Identify which cell holds the provided text, then report its [X, Y] central coordinate. 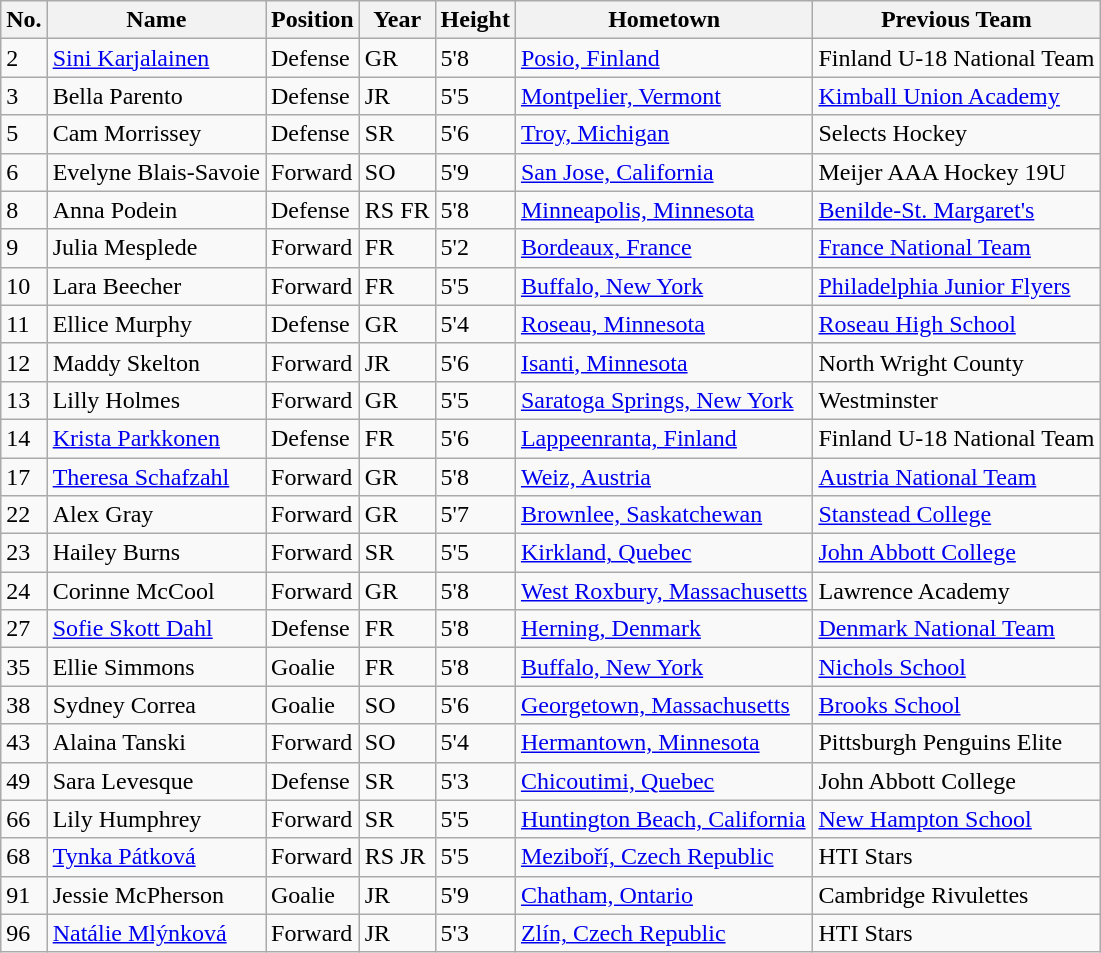
5'7 [475, 515]
Anna Podein [156, 210]
38 [24, 705]
5'2 [475, 248]
5 [24, 134]
13 [24, 400]
10 [24, 286]
Brownlee, Saskatchewan [664, 515]
Julia Mesplede [156, 248]
Georgetown, Massachusetts [664, 705]
Sara Levesque [156, 781]
Lilly Holmes [156, 400]
Alaina Tanski [156, 743]
Lara Beecher [156, 286]
Westminster [956, 400]
San Jose, California [664, 172]
Previous Team [956, 20]
Meijer AAA Hockey 19U [956, 172]
Sydney Correa [156, 705]
Lily Humphrey [156, 819]
Position [313, 20]
17 [24, 477]
11 [24, 324]
Austria National Team [956, 477]
Saratoga Springs, New York [664, 400]
43 [24, 743]
3 [24, 96]
Corinne McCool [156, 591]
Isanti, Minnesota [664, 362]
Nichols School [956, 667]
Cam Morrissey [156, 134]
Alex Gray [156, 515]
Stanstead College [956, 515]
12 [24, 362]
96 [24, 933]
Cambridge Rivulettes [956, 895]
Montpelier, Vermont [664, 96]
Year [397, 20]
Zlín, Czech Republic [664, 933]
France National Team [956, 248]
Krista Parkkonen [156, 438]
Ellice Murphy [156, 324]
Troy, Michigan [664, 134]
Evelyne Blais-Savoie [156, 172]
Chicoutimi, Quebec [664, 781]
Huntington Beach, California [664, 819]
Denmark National Team [956, 629]
Roseau High School [956, 324]
Natálie Mlýnková [156, 933]
Height [475, 20]
Benilde-St. Margaret's [956, 210]
Theresa Schafzahl [156, 477]
Hailey Burns [156, 553]
Brooks School [956, 705]
9 [24, 248]
68 [24, 857]
Posio, Finland [664, 58]
49 [24, 781]
91 [24, 895]
Hermantown, Minnesota [664, 743]
23 [24, 553]
Roseau, Minnesota [664, 324]
27 [24, 629]
Ellie Simmons [156, 667]
Bordeaux, France [664, 248]
2 [24, 58]
22 [24, 515]
Bella Parento [156, 96]
Selects Hockey [956, 134]
Sini Karjalainen [156, 58]
No. [24, 20]
Lawrence Academy [956, 591]
Sofie Skott Dahl [156, 629]
66 [24, 819]
Kimball Union Academy [956, 96]
Pittsburgh Penguins Elite [956, 743]
Tynka Pátková [156, 857]
35 [24, 667]
Hometown [664, 20]
Name [156, 20]
Chatham, Ontario [664, 895]
RS JR [397, 857]
6 [24, 172]
Meziboří, Czech Republic [664, 857]
Lappeenranta, Finland [664, 438]
Minneapolis, Minnesota [664, 210]
Philadelphia Junior Flyers [956, 286]
Weiz, Austria [664, 477]
8 [24, 210]
24 [24, 591]
Kirkland, Quebec [664, 553]
Herning, Denmark [664, 629]
New Hampton School [956, 819]
14 [24, 438]
Jessie McPherson [156, 895]
Maddy Skelton [156, 362]
North Wright County [956, 362]
West Roxbury, Massachusetts [664, 591]
RS FR [397, 210]
